Scan for the cell matching the given text and deliver its (X, Y) coordinate at center. 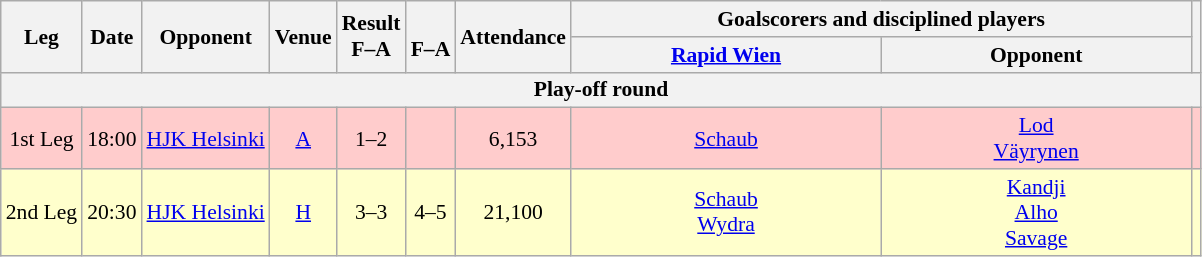
Kandji Alho Savage (1036, 212)
Schaub (726, 138)
Rapid Wien (726, 55)
Leg (42, 36)
6,153 (513, 138)
1st Leg (42, 138)
2nd Leg (42, 212)
20:30 (112, 212)
4–5 (431, 212)
Lod Väyrynen (1036, 138)
F–A (431, 36)
Date (112, 36)
H (304, 212)
18:00 (112, 138)
Goalscorers and disciplined players (881, 19)
1–2 (372, 138)
3–3 (372, 212)
Play-off round (602, 90)
Attendance (513, 36)
21,100 (513, 212)
A (304, 138)
Venue (304, 36)
Schaub Wydra (726, 212)
ResultF–A (372, 36)
